Return (X, Y) of the center of cell containing provided text 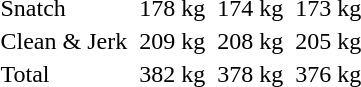
209 kg (172, 41)
208 kg (250, 41)
